Output the [X, Y] coordinate of the center of the cell containing the given text.  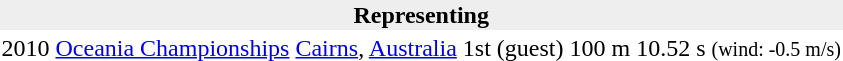
Representing [421, 15]
